From the cell containing the given text, extract its center point as [X, Y] coordinate. 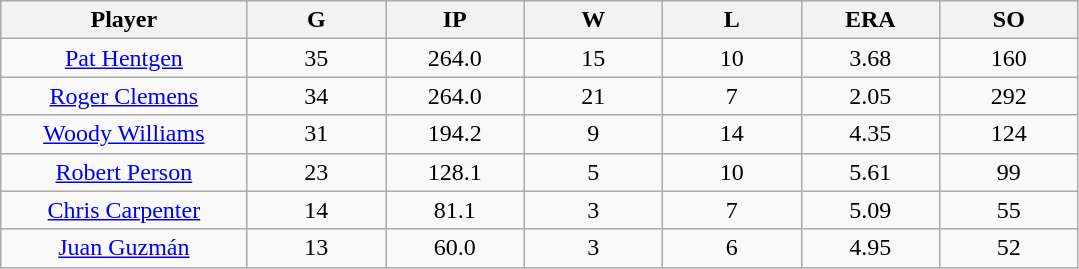
35 [316, 58]
Chris Carpenter [124, 210]
ERA [870, 20]
194.2 [456, 134]
6 [732, 248]
4.35 [870, 134]
128.1 [456, 172]
G [316, 20]
21 [594, 96]
13 [316, 248]
5.61 [870, 172]
52 [1010, 248]
15 [594, 58]
292 [1010, 96]
3.68 [870, 58]
31 [316, 134]
124 [1010, 134]
Juan Guzmán [124, 248]
60.0 [456, 248]
W [594, 20]
99 [1010, 172]
Robert Person [124, 172]
34 [316, 96]
L [732, 20]
IP [456, 20]
9 [594, 134]
Roger Clemens [124, 96]
5 [594, 172]
23 [316, 172]
Player [124, 20]
5.09 [870, 210]
Woody Williams [124, 134]
SO [1010, 20]
55 [1010, 210]
160 [1010, 58]
Pat Hentgen [124, 58]
81.1 [456, 210]
2.05 [870, 96]
4.95 [870, 248]
